Capture the cell that displays the provided text and extract its [x, y] central coordinate. 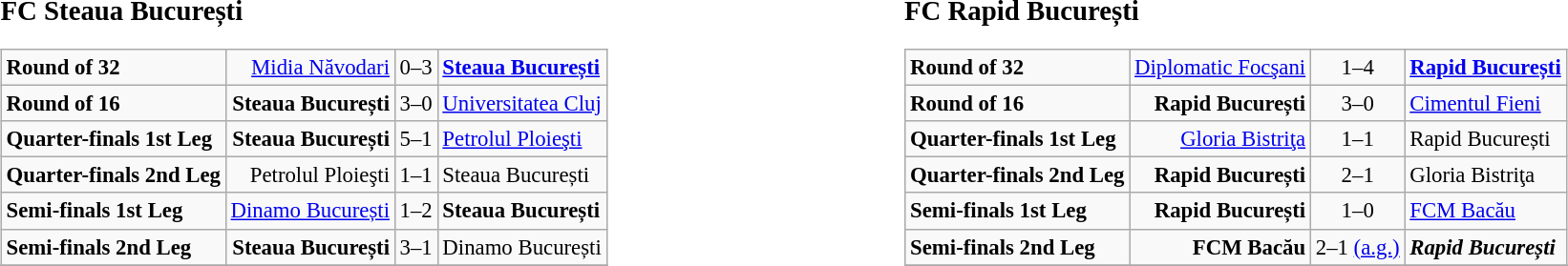
Universitatea Cluj [521, 104]
1–2 [416, 211]
Midia Năvodari [309, 68]
2–1 (a.g.) [1358, 247]
5–1 [416, 139]
Diplomatic Focşani [1220, 68]
1–0 [1358, 211]
0–3 [416, 68]
Cimentul Fieni [1486, 104]
3–1 [416, 247]
1–4 [1358, 68]
2–1 [1358, 175]
